Search for the cell housing the specified text and yield its (X, Y) center coordinate. 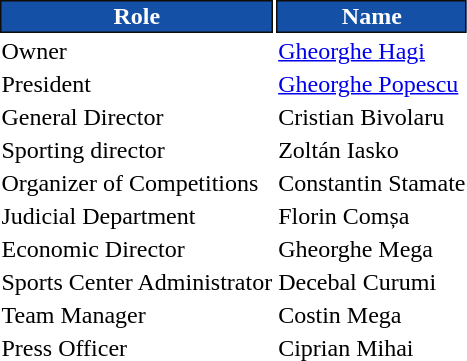
Owner (137, 51)
Florin Comșa (372, 216)
Zoltán Iasko (372, 150)
Economic Director (137, 249)
Gheorghe Mega (372, 249)
President (137, 84)
Gheorghe Hagi (372, 51)
Judicial Department (137, 216)
General Director (137, 117)
Sports Center Administrator (137, 282)
Team Manager (137, 315)
Organizer of Competitions (137, 183)
Decebal Curumi (372, 282)
Constantin Stamate (372, 183)
Gheorghe Popescu (372, 84)
Cristian Bivolaru (372, 117)
Name (372, 16)
Role (137, 16)
Costin Mega (372, 315)
Sporting director (137, 150)
